Detect which cell encompasses the target text, then output its [X, Y] center coordinate. 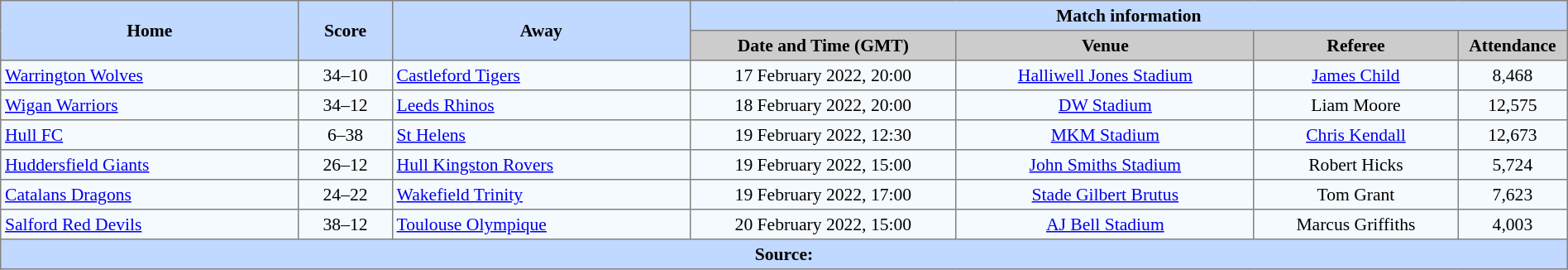
Toulouse Olympique [541, 224]
DW Stadium [1105, 105]
17 February 2022, 20:00 [823, 75]
5,724 [1513, 165]
Halliwell Jones Stadium [1105, 75]
Leeds Rhinos [541, 105]
34–12 [346, 105]
12,575 [1513, 105]
19 February 2022, 15:00 [823, 165]
Venue [1105, 46]
Hull FC [150, 135]
St Helens [541, 135]
Attendance [1513, 46]
6–38 [346, 135]
24–22 [346, 195]
20 February 2022, 15:00 [823, 224]
4,003 [1513, 224]
Away [541, 31]
Wigan Warriors [150, 105]
Home [150, 31]
7,623 [1513, 195]
38–12 [346, 224]
Marcus Griffiths [1355, 224]
AJ Bell Stadium [1105, 224]
James Child [1355, 75]
Chris Kendall [1355, 135]
Source: [784, 254]
Match information [1128, 16]
34–10 [346, 75]
Tom Grant [1355, 195]
Hull Kingston Rovers [541, 165]
19 February 2022, 12:30 [823, 135]
Stade Gilbert Brutus [1105, 195]
18 February 2022, 20:00 [823, 105]
Catalans Dragons [150, 195]
Robert Hicks [1355, 165]
Liam Moore [1355, 105]
Warrington Wolves [150, 75]
Date and Time (GMT) [823, 46]
8,468 [1513, 75]
12,673 [1513, 135]
Salford Red Devils [150, 224]
Huddersfield Giants [150, 165]
19 February 2022, 17:00 [823, 195]
26–12 [346, 165]
Castleford Tigers [541, 75]
MKM Stadium [1105, 135]
Referee [1355, 46]
Wakefield Trinity [541, 195]
Score [346, 31]
John Smiths Stadium [1105, 165]
